Detect which cell encompasses the target text, then output its (X, Y) center coordinate. 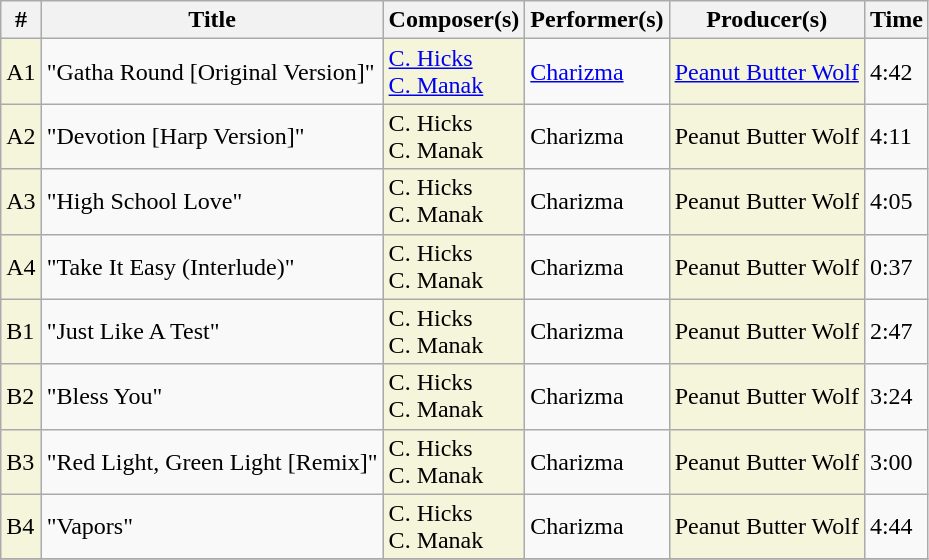
Title (212, 20)
# (21, 20)
2:47 (896, 332)
"Bless You" (212, 396)
4:42 (896, 72)
"Vapors" (212, 526)
"Take It Easy (Interlude)" (212, 266)
Producer(s) (766, 20)
3:24 (896, 396)
A2 (21, 136)
Time (896, 20)
3:00 (896, 462)
"High School Love" (212, 202)
B1 (21, 332)
4:05 (896, 202)
A4 (21, 266)
4:11 (896, 136)
B3 (21, 462)
"Gatha Round [Original Version]" (212, 72)
A1 (21, 72)
Performer(s) (597, 20)
4:44 (896, 526)
"Devotion [Harp Version]" (212, 136)
"Just Like A Test" (212, 332)
"Red Light, Green Light [Remix]" (212, 462)
B4 (21, 526)
A3 (21, 202)
Composer(s) (454, 20)
0:37 (896, 266)
B2 (21, 396)
